Capture the cell that displays the provided text and extract its (x, y) central coordinate. 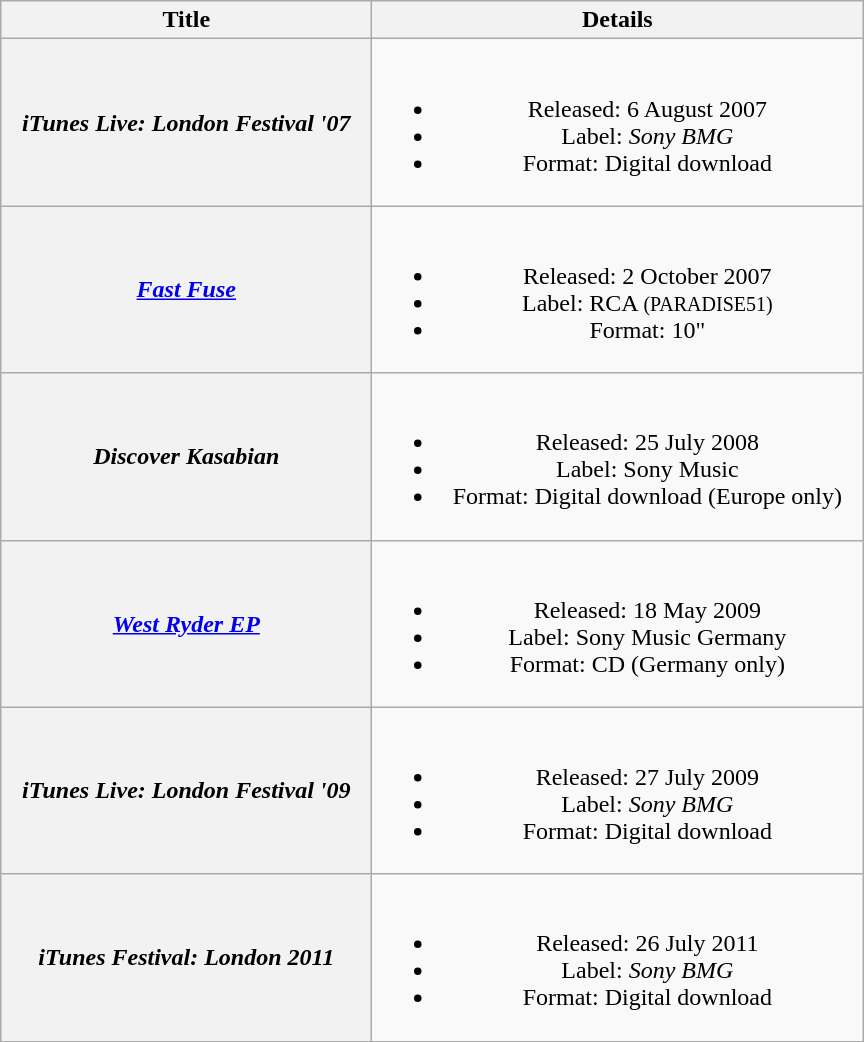
Title (186, 20)
West Ryder EP (186, 624)
iTunes Festival: London 2011 (186, 958)
Released: 6 August 2007Label: Sony BMGFormat: Digital download (618, 122)
Details (618, 20)
Released: 2 October 2007Label: RCA (PARADISE51)Format: 10" (618, 290)
Released: 25 July 2008Label: Sony MusicFormat: Digital download (Europe only) (618, 456)
Released: 27 July 2009Label: Sony BMGFormat: Digital download (618, 790)
iTunes Live: London Festival '07 (186, 122)
Released: 26 July 2011Label: Sony BMGFormat: Digital download (618, 958)
iTunes Live: London Festival '09 (186, 790)
Released: 18 May 2009Label: Sony Music GermanyFormat: CD (Germany only) (618, 624)
Fast Fuse (186, 290)
Discover Kasabian (186, 456)
